Return the [X, Y] coordinate for the center point of the cell that contains the specified text.  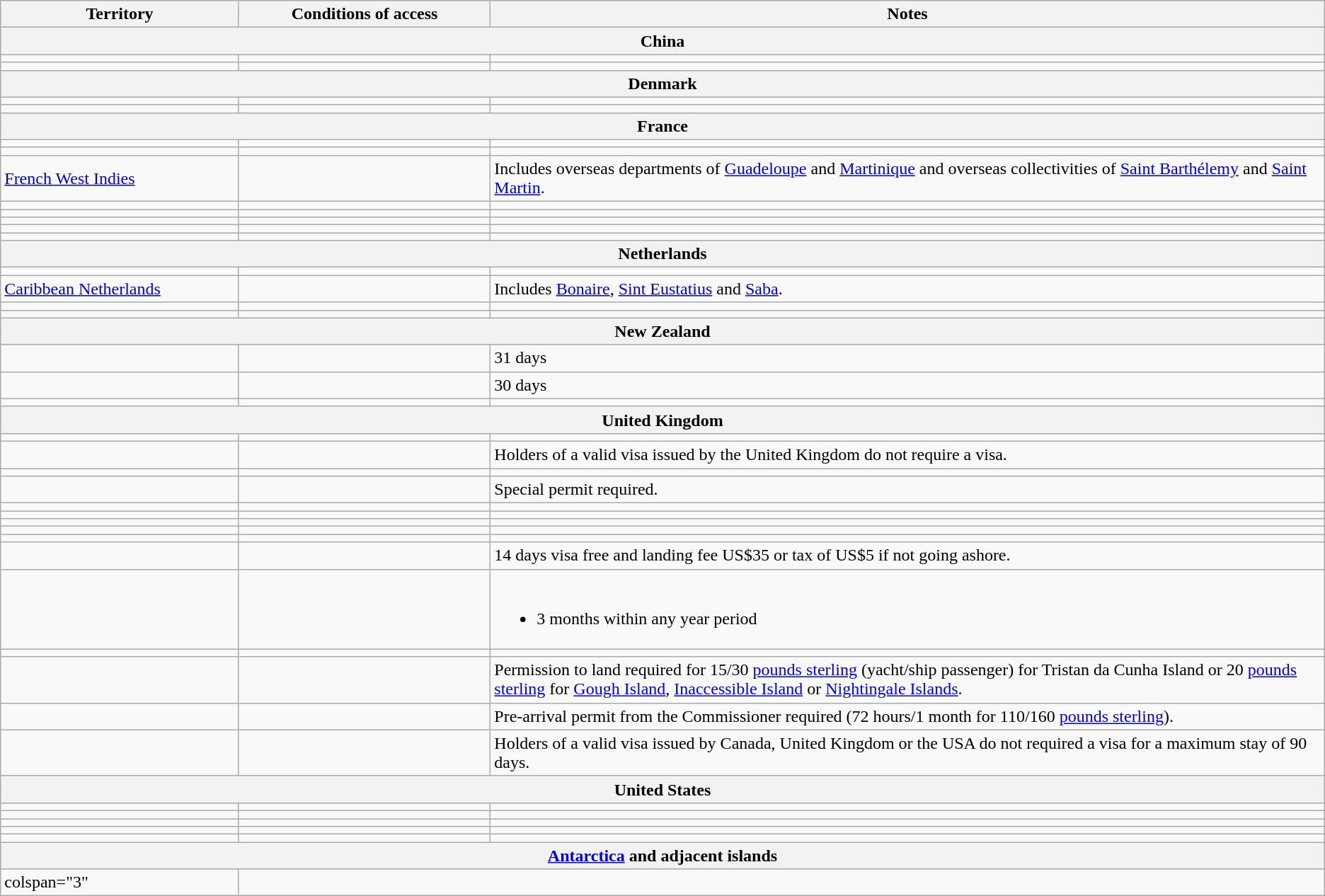
31 days [907, 358]
Netherlands [662, 254]
United States [662, 789]
Pre-arrival permit from the Commissioner required (72 hours/1 month for 110/160 pounds sterling). [907, 716]
Conditions of access [364, 14]
Holders of a valid visa issued by the United Kingdom do not require a visa. [907, 454]
14 days visa free and landing fee US$35 or tax of US$5 if not going ashore. [907, 556]
30 days [907, 385]
Denmark [662, 84]
Notes [907, 14]
colspan="3" [120, 883]
Caribbean Netherlands [120, 289]
Includes overseas departments of Guadeloupe and Martinique and overseas collectivities of Saint Barthélemy and Saint Martin. [907, 178]
France [662, 126]
Holders of a valid visa issued by Canada, United Kingdom or the USA do not required a visa for a maximum stay of 90 days. [907, 753]
Territory [120, 14]
3 months within any year period [907, 609]
French West Indies [120, 178]
Antarctica and adjacent islands [662, 856]
New Zealand [662, 331]
United Kingdom [662, 420]
China [662, 41]
Includes Bonaire, Sint Eustatius and Saba. [907, 289]
Special permit required. [907, 490]
